Return (x, y) of the center of cell containing provided text 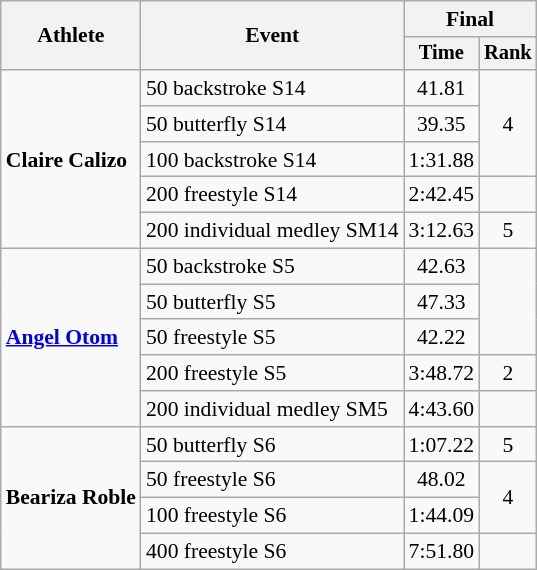
Event (272, 36)
50 butterfly S6 (272, 445)
48.02 (442, 480)
42.22 (442, 338)
50 butterfly S5 (272, 302)
Rank (508, 54)
200 individual medley SM14 (272, 231)
Angel Otom (71, 338)
2 (508, 373)
1:07.22 (442, 445)
47.33 (442, 302)
1:31.88 (442, 160)
42.63 (442, 267)
100 backstroke S14 (272, 160)
2:42.45 (442, 195)
1:44.09 (442, 516)
Time (442, 54)
50 freestyle S5 (272, 338)
3:12.63 (442, 231)
7:51.80 (442, 552)
50 freestyle S6 (272, 480)
Final (470, 19)
4:43.60 (442, 409)
Claire Calizo (71, 159)
39.35 (442, 124)
Athlete (71, 36)
100 freestyle S6 (272, 516)
3:48.72 (442, 373)
41.81 (442, 88)
400 freestyle S6 (272, 552)
50 backstroke S5 (272, 267)
50 butterfly S14 (272, 124)
50 backstroke S14 (272, 88)
200 freestyle S5 (272, 373)
200 freestyle S14 (272, 195)
200 individual medley SM5 (272, 409)
Beariza Roble (71, 498)
